From the cell containing the given text, extract its center point as (X, Y) coordinate. 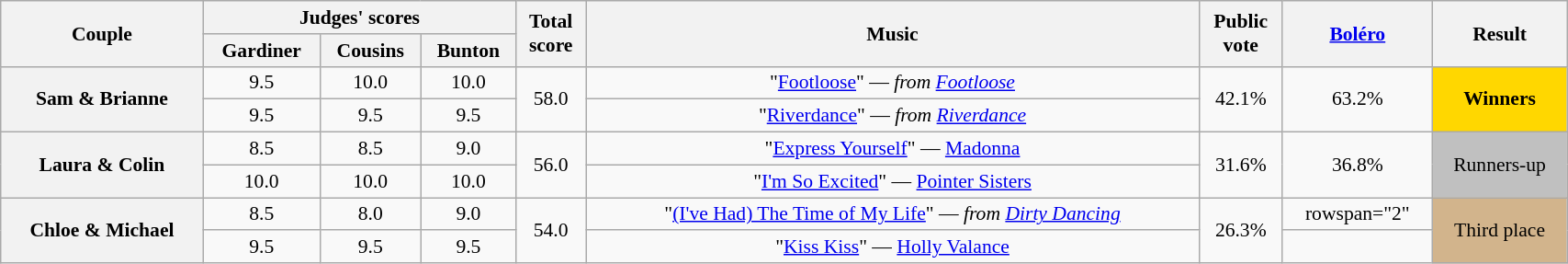
Laura & Colin (102, 166)
Boléro (1358, 33)
Publicvote (1240, 33)
Sam & Brianne (102, 99)
8.0 (370, 214)
58.0 (551, 99)
26.3% (1240, 230)
Runners-up (1499, 166)
54.0 (551, 230)
Third place (1499, 230)
Gardiner (261, 51)
"Kiss Kiss" — Holly Valance (893, 247)
Result (1499, 33)
"Riverdance" — from Riverdance (893, 116)
Music (893, 33)
42.1% (1240, 99)
Totalscore (551, 33)
31.6% (1240, 166)
Bunton (468, 51)
rowspan="2" (1358, 214)
Cousins (370, 51)
"(I've Had) The Time of My Life" — from Dirty Dancing (893, 214)
Couple (102, 33)
"Express Yourself" — Madonna (893, 149)
56.0 (551, 166)
Chloe & Michael (102, 230)
"I'm So Excited" — Pointer Sisters (893, 181)
"Footloose" — from Footloose (893, 83)
Winners (1499, 99)
63.2% (1358, 99)
Judges' scores (359, 17)
36.8% (1358, 166)
